Provide the (x, y) coordinate of the cell's center where the given text is located.  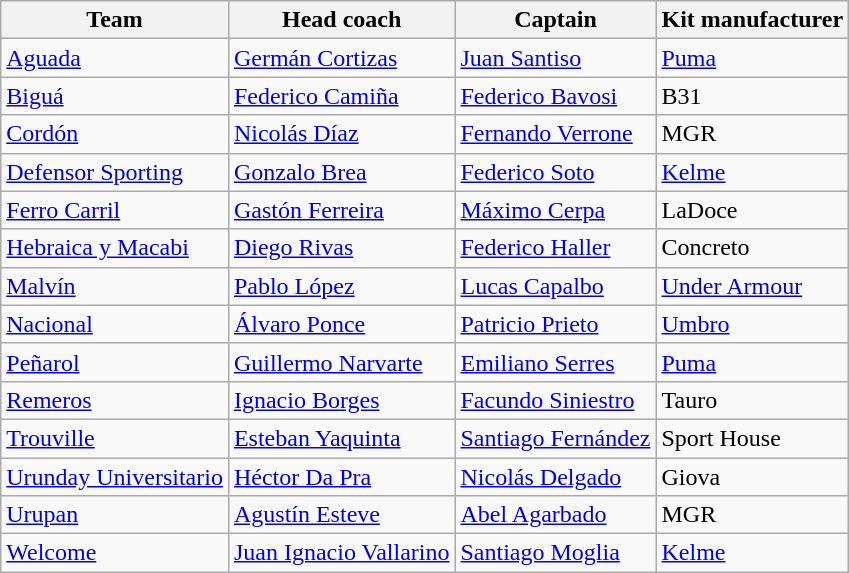
Abel Agarbado (556, 515)
B31 (752, 96)
Giova (752, 477)
Ignacio Borges (342, 400)
Juan Ignacio Vallarino (342, 553)
Diego Rivas (342, 248)
Cordón (115, 134)
Head coach (342, 20)
Urunday Universitario (115, 477)
Nicolás Díaz (342, 134)
Guillermo Narvarte (342, 362)
Aguada (115, 58)
Federico Camiña (342, 96)
Biguá (115, 96)
LaDoce (752, 210)
Héctor Da Pra (342, 477)
Agustín Esteve (342, 515)
Defensor Sporting (115, 172)
Welcome (115, 553)
Juan Santiso (556, 58)
Kit manufacturer (752, 20)
Lucas Capalbo (556, 286)
Germán Cortizas (342, 58)
Malvín (115, 286)
Hebraica y Macabi (115, 248)
Facundo Siniestro (556, 400)
Máximo Cerpa (556, 210)
Fernando Verrone (556, 134)
Sport House (752, 438)
Tauro (752, 400)
Nacional (115, 324)
Esteban Yaquinta (342, 438)
Under Armour (752, 286)
Federico Bavosi (556, 96)
Gastón Ferreira (342, 210)
Captain (556, 20)
Patricio Prieto (556, 324)
Pablo López (342, 286)
Team (115, 20)
Urupan (115, 515)
Federico Soto (556, 172)
Federico Haller (556, 248)
Umbro (752, 324)
Concreto (752, 248)
Nicolás Delgado (556, 477)
Emiliano Serres (556, 362)
Gonzalo Brea (342, 172)
Ferro Carril (115, 210)
Trouville (115, 438)
Álvaro Ponce (342, 324)
Remeros (115, 400)
Santiago Moglia (556, 553)
Santiago Fernández (556, 438)
Peñarol (115, 362)
